Search for the cell housing the specified text and yield its [X, Y] center coordinate. 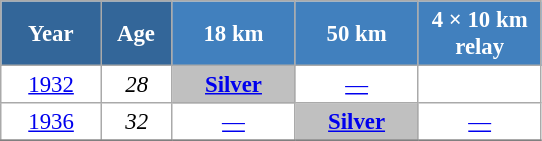
1932 [52, 85]
1936 [52, 122]
Age [136, 34]
32 [136, 122]
50 km [356, 34]
Year [52, 34]
18 km [234, 34]
4 × 10 km relay [480, 34]
28 [136, 85]
